For the text-containing cell, return its midpoint in [x, y] coordinate format. 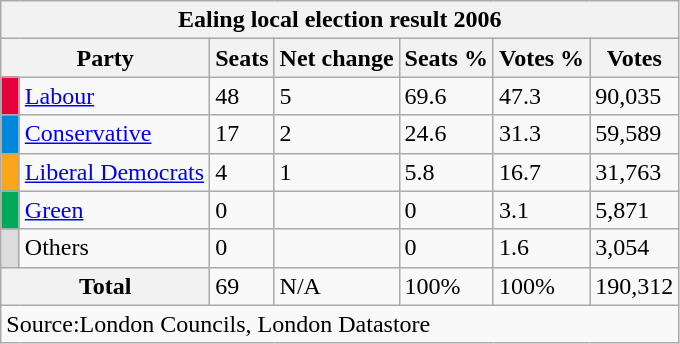
Conservative [114, 134]
Labour [114, 96]
31,763 [634, 172]
Green [114, 210]
69 [242, 286]
3,054 [634, 248]
Party [106, 58]
48 [242, 96]
3.1 [541, 210]
5,871 [634, 210]
1 [336, 172]
Seats % [446, 58]
59,589 [634, 134]
1.6 [541, 248]
190,312 [634, 286]
31.3 [541, 134]
N/A [336, 286]
17 [242, 134]
5 [336, 96]
2 [336, 134]
24.6 [446, 134]
Source:London Councils, London Datastore [340, 324]
90,035 [634, 96]
Total [106, 286]
69.6 [446, 96]
Ealing local election result 2006 [340, 20]
Seats [242, 58]
16.7 [541, 172]
5.8 [446, 172]
Liberal Democrats [114, 172]
Net change [336, 58]
47.3 [541, 96]
Votes % [541, 58]
Others [114, 248]
4 [242, 172]
Votes [634, 58]
